Provide the [X, Y] coordinate of the cell's center where the given text is located.  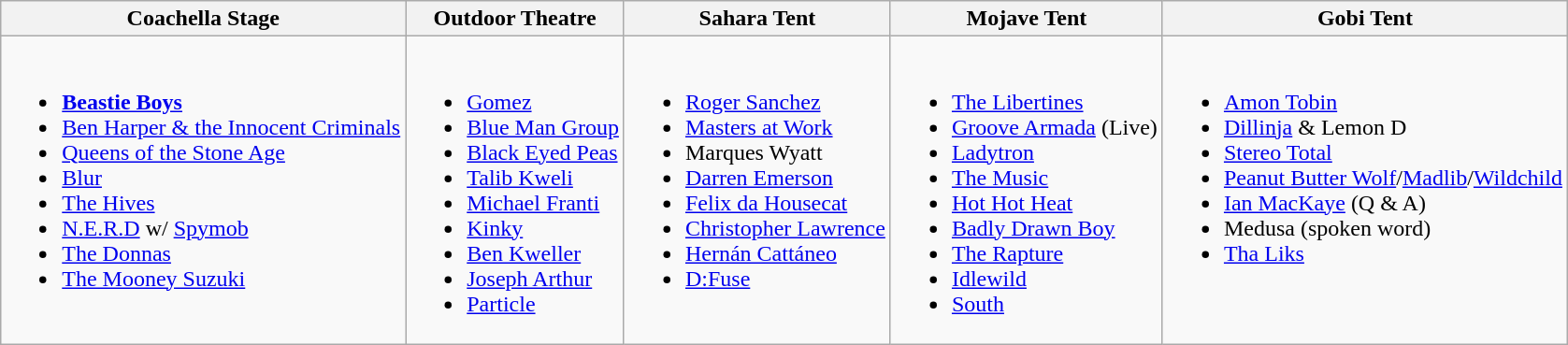
Amon TobinDillinja & Lemon DStereo TotalPeanut Butter Wolf/Madlib/WildchildIan MacKaye (Q & A)Medusa (spoken word)Tha Liks [1365, 191]
Roger SanchezMasters at WorkMarques WyattDarren EmersonFelix da HousecatChristopher LawrenceHernán CattáneoD:Fuse [757, 191]
Sahara Tent [757, 19]
The LibertinesGroove Armada (Live)LadytronThe MusicHot Hot HeatBadly Drawn BoyThe RaptureIdlewildSouth [1027, 191]
Outdoor Theatre [515, 19]
GomezBlue Man GroupBlack Eyed PeasTalib KweliMichael FrantiKinkyBen KwellerJoseph ArthurParticle [515, 191]
Coachella Stage [204, 19]
Beastie BoysBen Harper & the Innocent CriminalsQueens of the Stone AgeBlurThe HivesN.E.R.D w/ SpymobThe DonnasThe Mooney Suzuki [204, 191]
Gobi Tent [1365, 19]
Mojave Tent [1027, 19]
